Return the (X, Y) coordinate for the center point of the cell that contains the specified text.  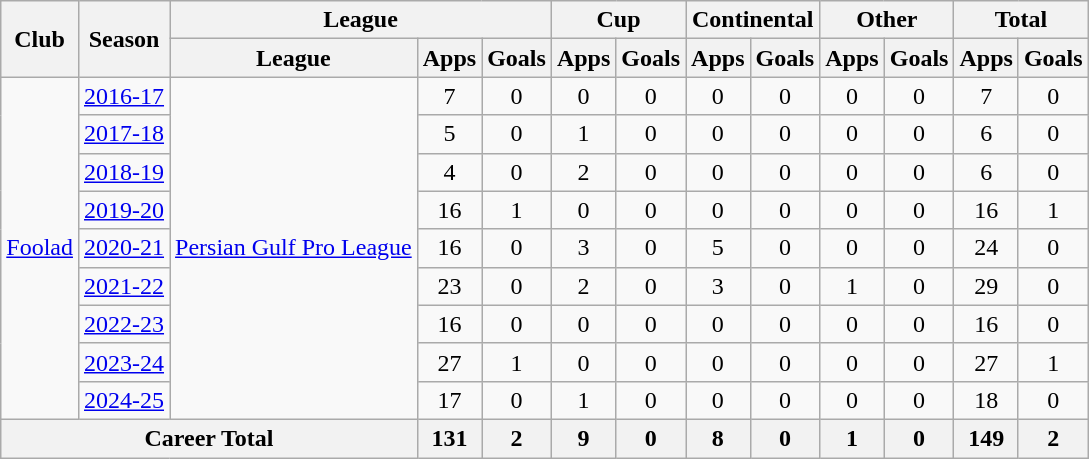
Other (887, 20)
Continental (753, 20)
4 (449, 172)
18 (986, 400)
2024-25 (124, 400)
2020-21 (124, 248)
2019-20 (124, 210)
2018-19 (124, 172)
Cup (618, 20)
23 (449, 286)
Season (124, 39)
131 (449, 438)
149 (986, 438)
9 (583, 438)
24 (986, 248)
Foolad (40, 248)
2017-18 (124, 134)
Career Total (209, 438)
8 (718, 438)
Club (40, 39)
17 (449, 400)
Persian Gulf Pro League (294, 248)
2021-22 (124, 286)
29 (986, 286)
2016-17 (124, 96)
2023-24 (124, 362)
Total (1021, 20)
2022-23 (124, 324)
